Locate the cell with the specified text and output its (x, y) center coordinate. 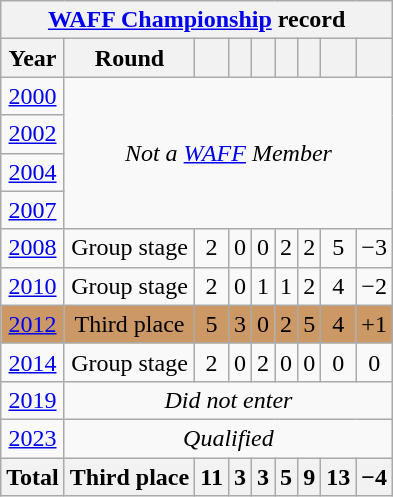
11 (212, 477)
2004 (33, 172)
2000 (33, 96)
2012 (33, 324)
−2 (374, 286)
Not a WAFF Member (228, 153)
Year (33, 58)
Qualified (228, 438)
WAFF Championship record (197, 20)
2010 (33, 286)
2014 (33, 362)
2007 (33, 210)
+1 (374, 324)
Did not enter (228, 400)
2023 (33, 438)
13 (338, 477)
Round (129, 58)
Total (33, 477)
9 (310, 477)
−4 (374, 477)
2002 (33, 134)
2008 (33, 248)
2019 (33, 400)
−3 (374, 248)
